Search for the cell housing the specified text and yield its [x, y] center coordinate. 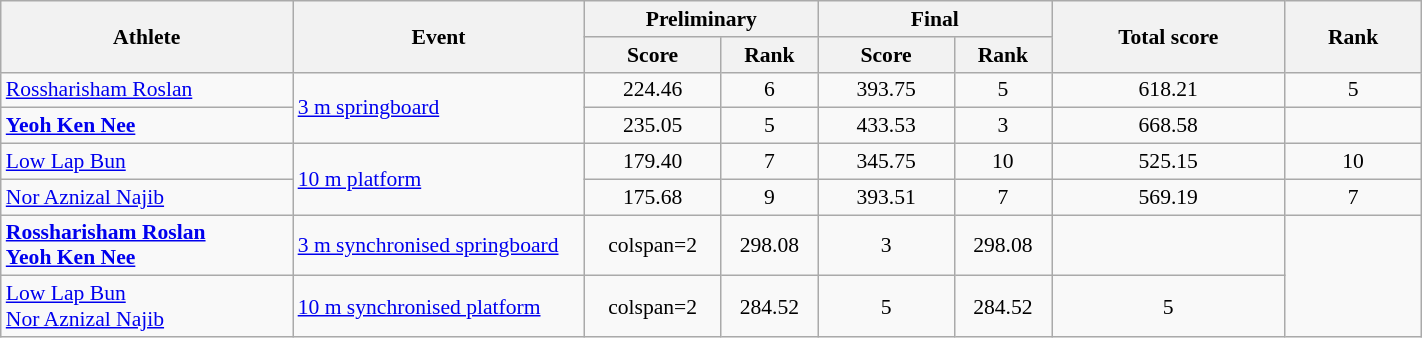
618.21 [1168, 90]
Rossharisham RoslanYeoh Ken Nee [147, 246]
179.40 [653, 162]
393.75 [886, 90]
Low Lap BunNor Aznizal Najib [147, 306]
235.05 [653, 126]
10 m platform [439, 180]
Preliminary [702, 19]
393.51 [886, 197]
569.19 [1168, 197]
Total score [1168, 36]
668.58 [1168, 126]
Yeoh Ken Nee [147, 126]
9 [770, 197]
175.68 [653, 197]
Low Lap Bun [147, 162]
3 m synchronised springboard [439, 246]
Event [439, 36]
525.15 [1168, 162]
Rossharisham Roslan [147, 90]
433.53 [886, 126]
345.75 [886, 162]
6 [770, 90]
Athlete [147, 36]
Nor Aznizal Najib [147, 197]
Final [934, 19]
10 m synchronised platform [439, 306]
224.46 [653, 90]
3 m springboard [439, 108]
